Capture the cell that displays the provided text and extract its (X, Y) central coordinate. 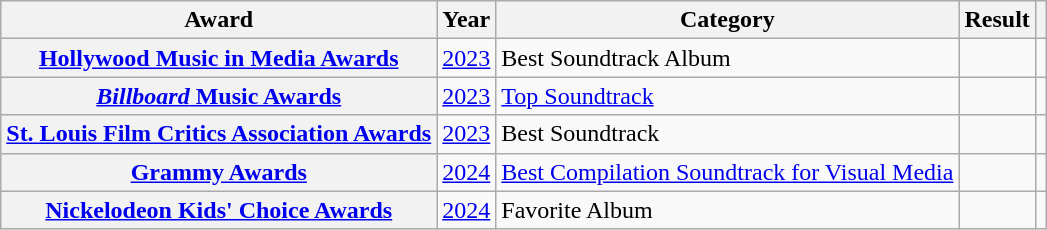
Billboard Music Awards (219, 96)
Top Soundtrack (728, 96)
Best Soundtrack Album (728, 58)
Result (997, 20)
Year (466, 20)
Best Soundtrack (728, 134)
Category (728, 20)
Award (219, 20)
Hollywood Music in Media Awards (219, 58)
St. Louis Film Critics Association Awards (219, 134)
Nickelodeon Kids' Choice Awards (219, 210)
Grammy Awards (219, 172)
Favorite Album (728, 210)
Best Compilation Soundtrack for Visual Media (728, 172)
